Detect which cell encompasses the target text, then output its [x, y] center coordinate. 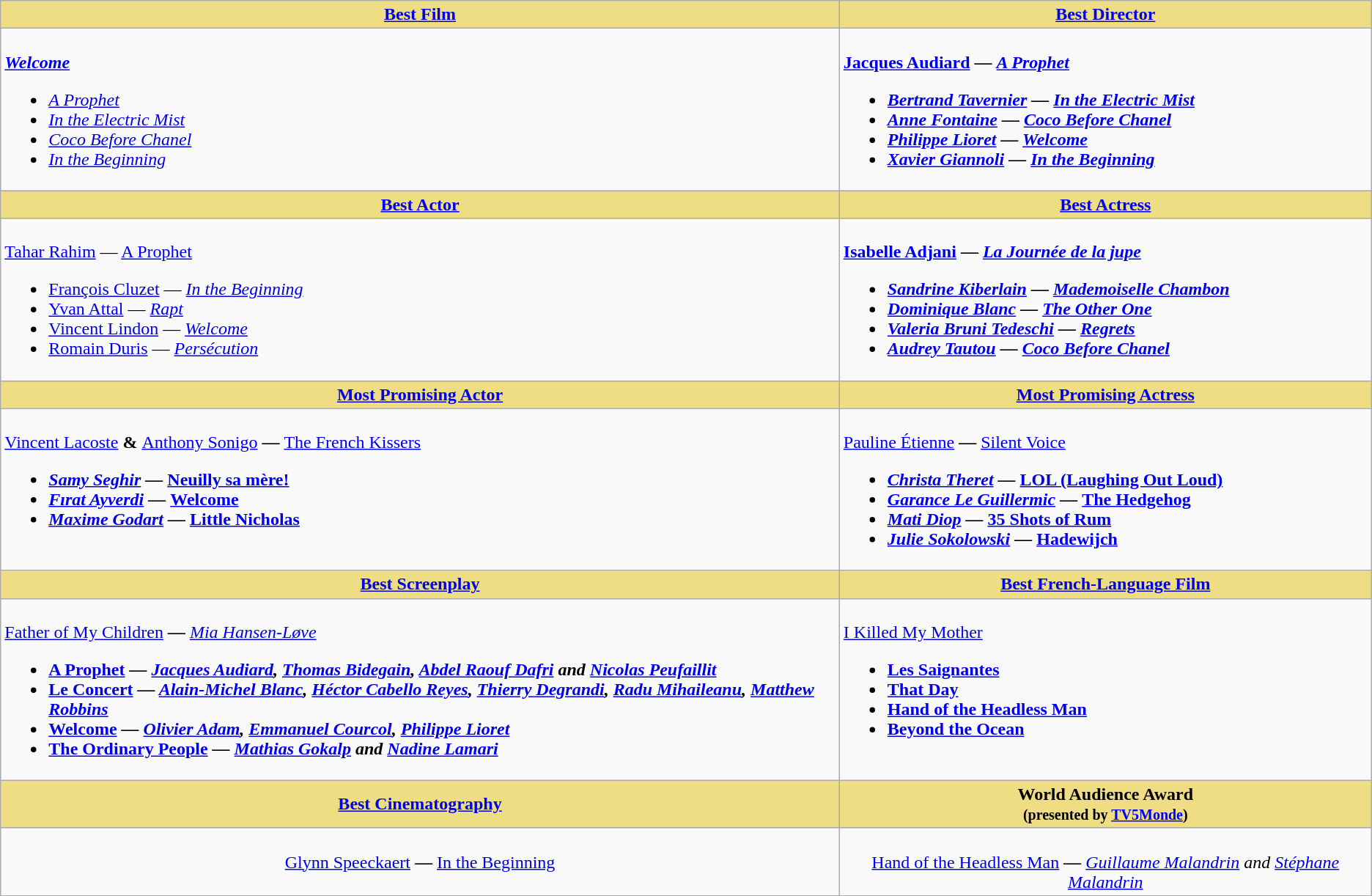
Best Actress [1105, 205]
Best Cinematography [421, 804]
Best Director [1105, 15]
World Audience Award(presented by TV5Monde) [1105, 804]
Best Screenplay [421, 584]
Tahar Rahim — A ProphetFrançois Cluzet — In the BeginningYvan Attal — RaptVincent Lindon — WelcomeRomain Duris — Persécution [421, 299]
WelcomeA ProphetIn the Electric MistCoco Before ChanelIn the Beginning [421, 110]
Vincent Lacoste & Anthony Sonigo — The French KissersSamy Seghir — Neuilly sa mère!Fırat Ayverdi — WelcomeMaxime Godart — Little Nicholas [421, 490]
Most Promising Actress [1105, 394]
Best Film [421, 15]
Best French-Language Film [1105, 584]
Hand of the Headless Man — Guillaume Malandrin and Stéphane Malandrin [1105, 862]
I Killed My MotherLes SaignantesThat DayHand of the Headless ManBeyond the Ocean [1105, 689]
Best Actor [421, 205]
Most Promising Actor [421, 394]
Glynn Speeckaert — In the Beginning [421, 862]
